Provide the [X, Y] coordinate of the cell's center where the given text is located.  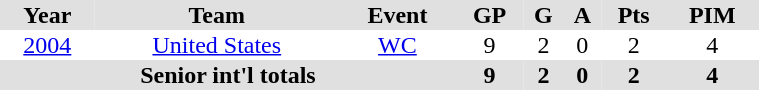
G [543, 15]
Year [48, 15]
A [582, 15]
United States [217, 45]
Event [398, 15]
Pts [634, 15]
WC [398, 45]
Senior int'l totals [228, 75]
GP [490, 15]
2004 [48, 45]
PIM [712, 15]
Team [217, 15]
